Provide the [X, Y] coordinate of the cell's center where the given text is located.  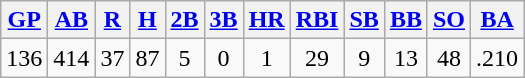
3B [224, 20]
GP [24, 20]
0 [224, 58]
BA [498, 20]
RBI [317, 20]
BB [406, 20]
29 [317, 58]
1 [266, 58]
37 [112, 58]
.210 [498, 58]
414 [72, 58]
H [148, 20]
R [112, 20]
5 [184, 58]
2B [184, 20]
136 [24, 58]
87 [148, 58]
AB [72, 20]
9 [364, 58]
SO [448, 20]
HR [266, 20]
13 [406, 58]
48 [448, 58]
SB [364, 20]
